Return [x, y] of the center of cell containing provided text 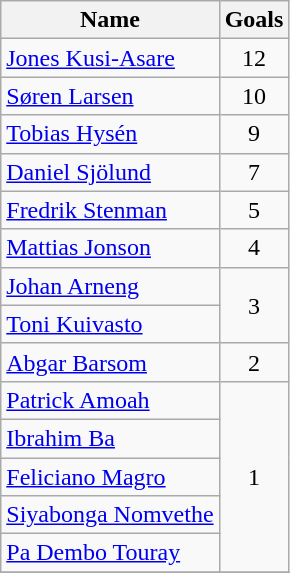
3 [254, 305]
4 [254, 248]
Goals [254, 20]
Patrick Amoah [110, 400]
7 [254, 172]
Ibrahim Ba [110, 438]
Toni Kuivasto [110, 324]
Abgar Barsom [110, 362]
Tobias Hysén [110, 134]
9 [254, 134]
2 [254, 362]
Mattias Jonson [110, 248]
Fredrik Stenman [110, 210]
Johan Arneng [110, 286]
Søren Larsen [110, 96]
5 [254, 210]
Jones Kusi-Asare [110, 58]
Feliciano Magro [110, 477]
1 [254, 476]
Name [110, 20]
Siyabonga Nomvethe [110, 515]
12 [254, 58]
10 [254, 96]
Pa Dembo Touray [110, 553]
Daniel Sjölund [110, 172]
